Extract the (x, y) coordinate from the center of the cell holding the provided text.  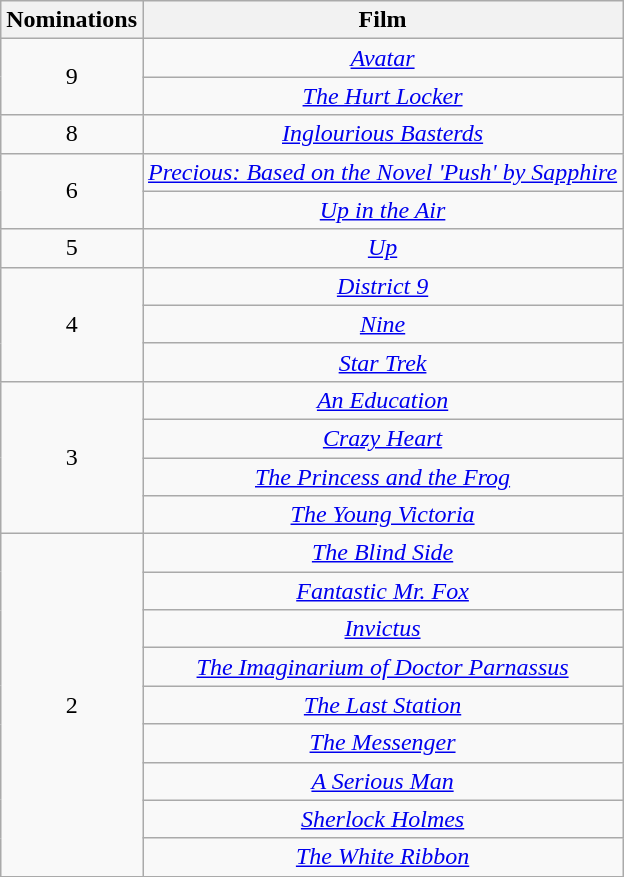
Inglourious Basterds (382, 134)
The Princess and the Frog (382, 477)
Up in the Air (382, 210)
An Education (382, 400)
2 (72, 706)
Nine (382, 324)
Star Trek (382, 362)
Precious: Based on the Novel 'Push' by Sapphire (382, 172)
A Serious Man (382, 781)
Avatar (382, 58)
Nominations (72, 20)
Sherlock Holmes (382, 819)
3 (72, 457)
Crazy Heart (382, 438)
The White Ribbon (382, 857)
Up (382, 248)
The Imaginarium of Doctor Parnassus (382, 667)
4 (72, 324)
6 (72, 191)
The Messenger (382, 743)
8 (72, 134)
The Hurt Locker (382, 96)
Invictus (382, 629)
Film (382, 20)
District 9 (382, 286)
5 (72, 248)
Fantastic Mr. Fox (382, 591)
The Last Station (382, 705)
The Blind Side (382, 553)
The Young Victoria (382, 515)
9 (72, 77)
